Extract the [X, Y] coordinate from the center of the cell holding the provided text.  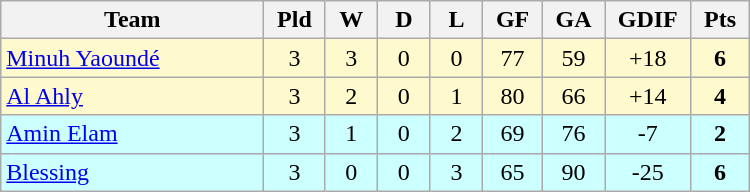
69 [513, 134]
90 [573, 172]
+18 [648, 58]
GF [513, 20]
-25 [648, 172]
76 [573, 134]
Minuh Yaoundé [132, 58]
65 [513, 172]
59 [573, 58]
Blessing [132, 172]
Team [132, 20]
-7 [648, 134]
L [456, 20]
80 [513, 96]
GDIF [648, 20]
77 [513, 58]
Amin Elam [132, 134]
Al Ahly [132, 96]
D [404, 20]
4 [720, 96]
+14 [648, 96]
W [352, 20]
Pld [294, 20]
Pts [720, 20]
66 [573, 96]
GA [573, 20]
